Extract the (x, y) coordinate from the center of the cell holding the provided text.  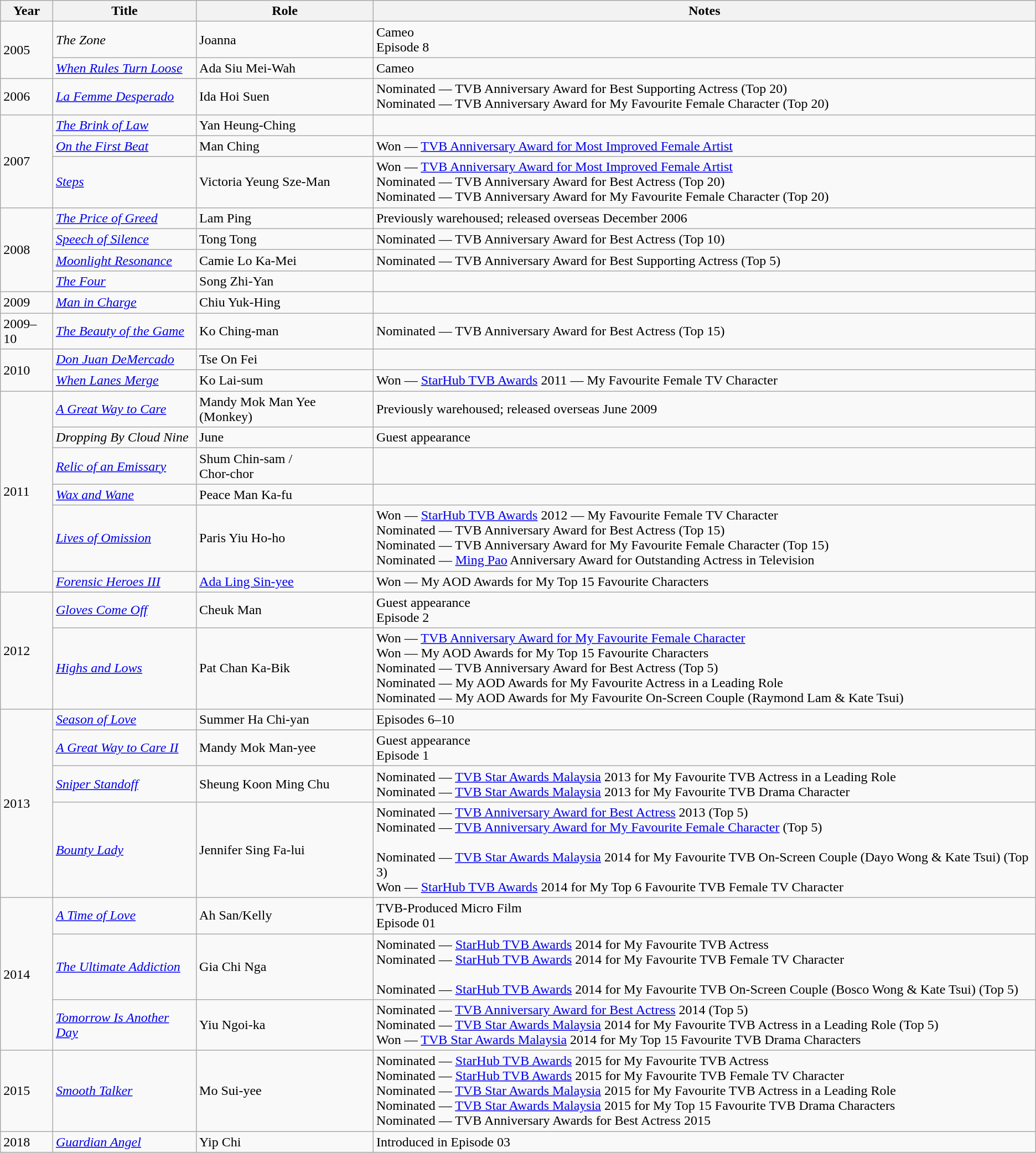
Chiu Yuk-Hing (285, 302)
2012 (27, 651)
Man in Charge (124, 302)
Gia Chi Nga (285, 967)
2015 (27, 1091)
Previously warehoused; released overseas June 2009 (704, 409)
Nominated — TVB Anniversary Award for Best Actress (Top 10) (704, 239)
Joanna (285, 40)
Ko Ching-man (285, 331)
2009–10 (27, 331)
Relic of an Emissary (124, 466)
Jennifer Sing Fa-lui (285, 850)
Ada Ling Sin-yee (285, 581)
When Lanes Merge (124, 381)
Nominated — TVB Anniversary Award for Best Supporting Actress (Top 5) (704, 260)
The Brink of Law (124, 125)
Guest appearance Episode 2 (704, 610)
Ko Lai-sum (285, 381)
Victoria Yeung Sze-Man (285, 182)
When Rules Turn Loose (124, 68)
Song Zhi-Yan (285, 281)
Won — StarHub TVB Awards 2011 — My Favourite Female TV Character (704, 381)
Guest appearanceEpisode 1 (704, 748)
Won — My AOD Awards for My Top 15 Favourite Characters (704, 581)
Don Juan DeMercado (124, 360)
Cheuk Man (285, 610)
Steps (124, 182)
Guest appearance (704, 438)
2018 (27, 1142)
2005 (27, 50)
2010 (27, 370)
Tong Tong (285, 239)
A Great Way to Care II (124, 748)
The Beauty of the Game (124, 331)
Highs and Lows (124, 668)
Mandy Mok Man Yee (Monkey) (285, 409)
Lam Ping (285, 218)
Ada Siu Mei-Wah (285, 68)
Nominated — TVB Anniversary Award for Best Actress (Top 15) (704, 331)
Year (27, 11)
Peace Man Ka-fu (285, 495)
Introduced in Episode 03 (704, 1142)
2007 (27, 161)
Dropping By Cloud Nine (124, 438)
Title (124, 11)
Yan Heung-Ching (285, 125)
Forensic Heroes III (124, 581)
2009 (27, 302)
A Great Way to Care (124, 409)
Sniper Standoff (124, 783)
Camie Lo Ka-Mei (285, 260)
Tomorrow Is Another Day (124, 1025)
Guardian Angel (124, 1142)
Wax and Wane (124, 495)
Won — TVB Anniversary Award for Most Improved Female Artist (704, 146)
Pat Chan Ka-Bik (285, 668)
Cameo Episode 8 (704, 40)
2014 (27, 974)
Ida Hoi Suen (285, 96)
Lives of Omission (124, 538)
A Time of Love (124, 915)
2008 (27, 250)
Role (285, 11)
Cameo (704, 68)
Mandy Mok Man-yee (285, 748)
Season of Love (124, 719)
2013 (27, 803)
2006 (27, 96)
Yip Chi (285, 1142)
Ah San/Kelly (285, 915)
Episodes 6–10 (704, 719)
Shum Chin-sam / Chor-chor (285, 466)
La Femme Desperado (124, 96)
The Price of Greed (124, 218)
Man Ching (285, 146)
Yiu Ngoi-ka (285, 1025)
Nominated — TVB Anniversary Award for Best Supporting Actress (Top 20) Nominated — TVB Anniversary Award for My Favourite Female Character (Top 20) (704, 96)
Previously warehoused; released overseas December 2006 (704, 218)
TVB-Produced Micro FilmEpisode 01 (704, 915)
The Ultimate Addiction (124, 967)
Moonlight Resonance (124, 260)
The Zone (124, 40)
Gloves Come Off (124, 610)
2011 (27, 491)
Bounty Lady (124, 850)
June (285, 438)
Smooth Talker (124, 1091)
Speech of Silence (124, 239)
Notes (704, 11)
Paris Yiu Ho-ho (285, 538)
Mo Sui-yee (285, 1091)
Summer Ha Chi-yan (285, 719)
On the First Beat (124, 146)
Tse On Fei (285, 360)
Sheung Koon Ming Chu (285, 783)
The Four (124, 281)
